Output the (x, y) coordinate of the center of the cell containing the given text.  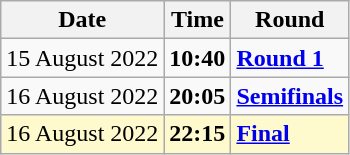
20:05 (198, 96)
Round (290, 20)
Final (290, 134)
Date (82, 20)
Time (198, 20)
Semifinals (290, 96)
15 August 2022 (82, 58)
22:15 (198, 134)
10:40 (198, 58)
Round 1 (290, 58)
